Determine the (x, y) coordinate at the center of the cell enclosing the given text.  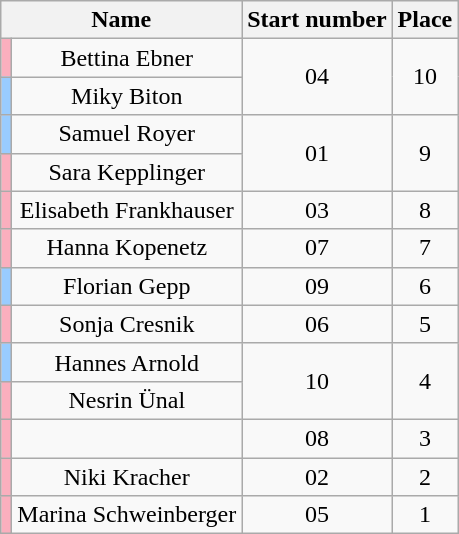
3 (425, 438)
03 (317, 210)
Samuel Royer (127, 134)
06 (317, 324)
Start number (317, 20)
Florian Gepp (127, 286)
1 (425, 515)
7 (425, 248)
Bettina Ebner (127, 58)
Nesrin Ünal (127, 400)
Place (425, 20)
Sonja Cresnik (127, 324)
01 (317, 153)
05 (317, 515)
04 (317, 77)
Miky Biton (127, 96)
Niki Kracher (127, 477)
4 (425, 381)
02 (317, 477)
9 (425, 153)
07 (317, 248)
2 (425, 477)
Hannes Arnold (127, 362)
5 (425, 324)
Sara Kepplinger (127, 172)
09 (317, 286)
Elisabeth Frankhauser (127, 210)
Hanna Kopenetz (127, 248)
6 (425, 286)
8 (425, 210)
08 (317, 438)
Name (122, 20)
Marina Schweinberger (127, 515)
